Capture the cell that displays the provided text and extract its [X, Y] central coordinate. 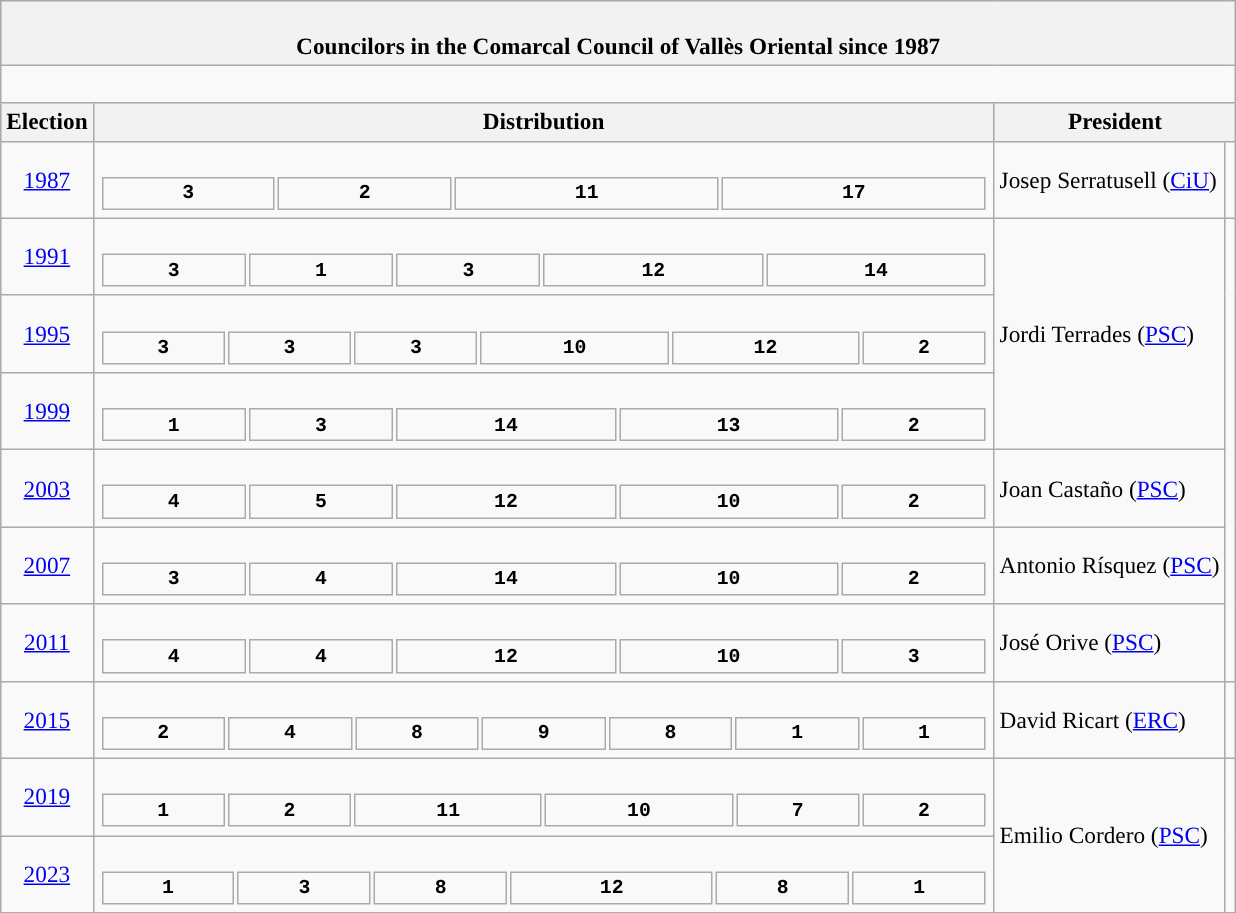
Antonio Rísquez (PSC) [1110, 564]
1991 [47, 256]
9 [544, 732]
2011 [47, 642]
3 2 11 17 [544, 180]
1987 [47, 180]
2 4 8 9 8 1 1 [544, 720]
3 4 14 10 2 [544, 564]
1 3 14 13 2 [544, 410]
Distribution [544, 122]
José Orive (PSC) [1110, 642]
7 [798, 810]
1999 [47, 410]
David Ricart (ERC) [1110, 720]
Election [47, 122]
2023 [47, 874]
3 1 3 12 14 [544, 256]
4 4 12 10 3 [544, 642]
Councilors in the Comarcal Council of Vallès Oriental since 1987 [618, 32]
Josep Serratusell (CiU) [1110, 180]
2019 [47, 796]
4 5 12 10 2 [544, 488]
2015 [47, 720]
17 [854, 192]
13 [729, 424]
1995 [47, 334]
5 [321, 502]
3 3 3 10 12 2 [544, 334]
Emilio Cordero (PSC) [1110, 835]
2007 [47, 564]
1 2 11 10 7 2 [544, 796]
2003 [47, 488]
Jordi Terrades (PSC) [1110, 334]
President [1114, 122]
Joan Castaño (PSC) [1110, 488]
1 3 8 12 8 1 [544, 874]
